Search for the cell housing the specified text and yield its (X, Y) center coordinate. 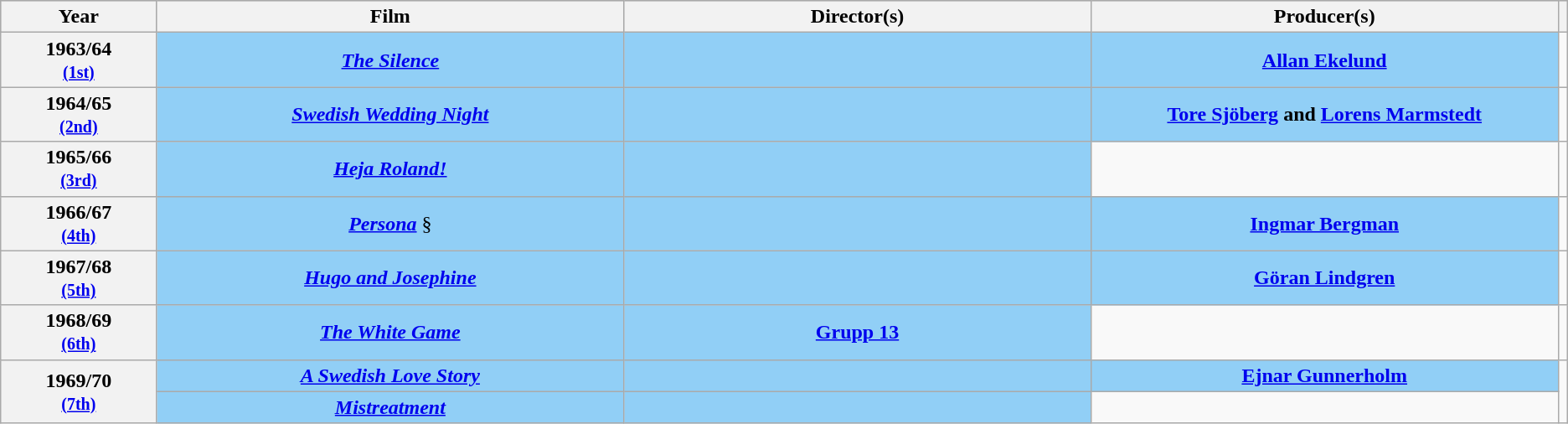
Ingmar Bergman (1324, 223)
Mistreatment (390, 407)
Grupp 13 (858, 332)
Heja Roland! (390, 169)
1969/70(7th) (79, 391)
1966/67(4th) (79, 223)
Film (390, 17)
1965/66(3rd) (79, 169)
1964/65(2nd) (79, 114)
1963/64(1st) (79, 60)
Göran Lindgren (1324, 278)
Year (79, 17)
The White Game (390, 332)
Swedish Wedding Night (390, 114)
Allan Ekelund (1324, 60)
Director(s) (858, 17)
Hugo and Josephine (390, 278)
Ejnar Gunnerholm (1324, 375)
1968/69(6th) (79, 332)
1967/68(5th) (79, 278)
Persona § (390, 223)
A Swedish Love Story (390, 375)
Tore Sjöberg and Lorens Marmstedt (1324, 114)
The Silence (390, 60)
Producer(s) (1324, 17)
